Pinpoint the cell where the given text exists, returning its (X, Y) midpoint coordinate. 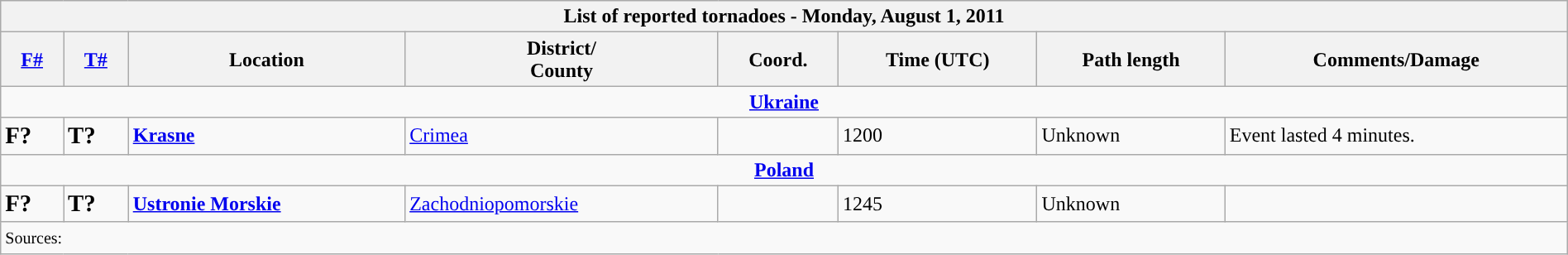
F# (32, 60)
Crimea (562, 136)
Event lasted 4 minutes. (1396, 136)
Ustronie Morskie (266, 204)
District/County (562, 60)
Path length (1131, 60)
Poland (784, 170)
Comments/Damage (1396, 60)
T# (96, 60)
Zachodniopomorskie (562, 204)
Ukraine (784, 102)
Krasne (266, 136)
Time (UTC) (938, 60)
1245 (938, 204)
Location (266, 60)
List of reported tornadoes - Monday, August 1, 2011 (784, 17)
1200 (938, 136)
Sources: (784, 238)
Coord. (777, 60)
